Scan for the cell matching the given text and deliver its (X, Y) coordinate at center. 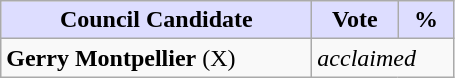
acclaimed (383, 58)
% (426, 20)
Council Candidate (156, 20)
Vote (355, 20)
Gerry Montpellier (X) (156, 58)
